Detect which cell encompasses the target text, then output its (X, Y) center coordinate. 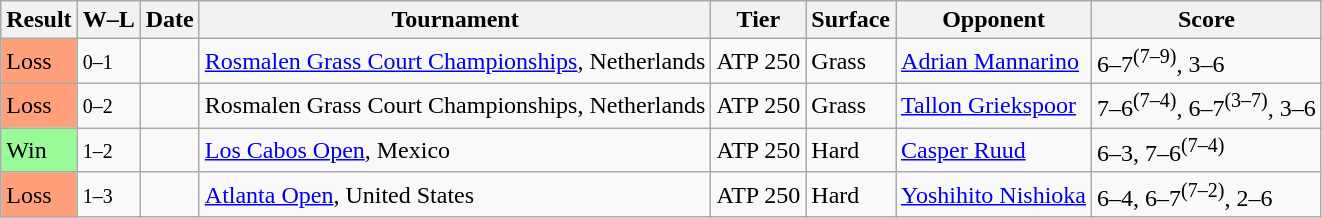
Yoshihito Nishioka (994, 194)
Tallon Griekspoor (994, 106)
6–7(7–9), 3–6 (1207, 62)
0–2 (108, 106)
6–4, 6–7(7–2), 2–6 (1207, 194)
Atlanta Open, United States (455, 194)
Los Cabos Open, Mexico (455, 150)
Date (170, 20)
Casper Ruud (994, 150)
Opponent (994, 20)
W–L (108, 20)
Score (1207, 20)
Result (39, 20)
Surface (851, 20)
1–3 (108, 194)
6–3, 7–6(7–4) (1207, 150)
Win (39, 150)
0–1 (108, 62)
7–6(7–4), 6–7(3–7), 3–6 (1207, 106)
Adrian Mannarino (994, 62)
Tournament (455, 20)
1–2 (108, 150)
Tier (758, 20)
